Search for the cell housing the specified text and yield its (x, y) center coordinate. 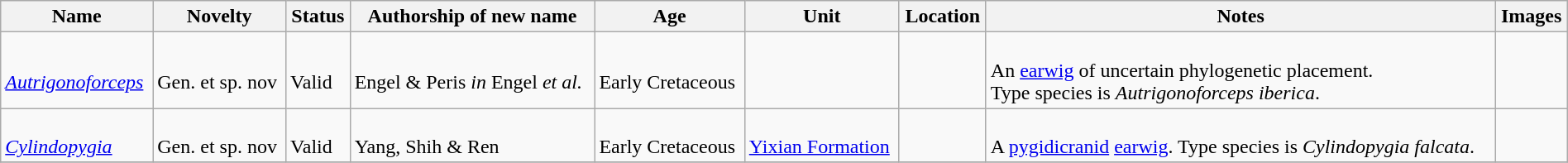
Yang, Shih & Ren (472, 136)
Images (1532, 17)
Status (318, 17)
Notes (1241, 17)
Yixian Formation (822, 136)
Authorship of new name (472, 17)
Unit (822, 17)
Engel & Peris in Engel et al. (472, 70)
Name (77, 17)
Autrigonoforceps (77, 70)
Location (943, 17)
An earwig of uncertain phylogenetic placement. Type species is Autrigonoforceps iberica. (1241, 70)
A pygidicranid earwig. Type species is Cylindopygia falcata. (1241, 136)
Cylindopygia (77, 136)
Age (670, 17)
Novelty (220, 17)
